Determine the [x, y] coordinate at the center of the cell enclosing the given text.  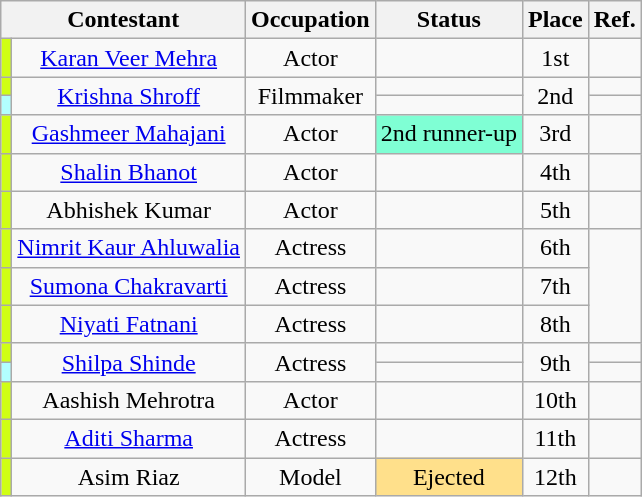
1st [555, 58]
Status [448, 20]
Shilpa Shinde [129, 362]
Ejected [448, 477]
3rd [555, 134]
Asim Riaz [129, 477]
Aditi Sharma [129, 438]
Contestant [124, 20]
Ref. [614, 20]
Niyati Fatnani [129, 324]
7th [555, 286]
Abhishek Kumar [129, 210]
2nd [555, 96]
9th [555, 362]
Filmmaker [311, 96]
Aashish Mehrotra [129, 400]
6th [555, 248]
12th [555, 477]
8th [555, 324]
Occupation [311, 20]
5th [555, 210]
Gashmeer Mahajani [129, 134]
11th [555, 438]
Place [555, 20]
Nimrit Kaur Ahluwalia [129, 248]
Shalin Bhanot [129, 172]
Sumona Chakravarti [129, 286]
Krishna Shroff [129, 96]
4th [555, 172]
Karan Veer Mehra [129, 58]
Model [311, 477]
2nd runner-up [448, 134]
10th [555, 400]
